Detect which cell encompasses the target text, then output its [X, Y] center coordinate. 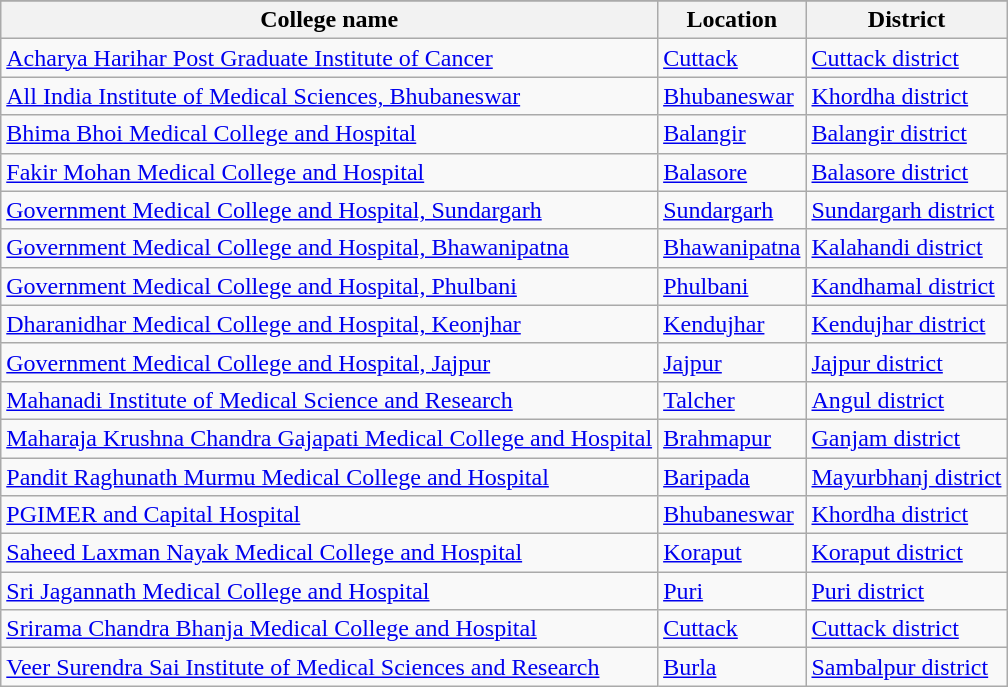
Government Medical College and Hospital, Jajpur [330, 362]
Balangir [732, 134]
Bhawanipatna [732, 248]
Fakir Mohan Medical College and Hospital [330, 172]
Angul district [906, 400]
Dharanidhar Medical College and Hospital, Keonjhar [330, 324]
Koraput district [906, 553]
Maharaja Krushna Chandra Gajapati Medical College and Hospital [330, 438]
Koraput [732, 553]
Balasore district [906, 172]
District [906, 20]
Bhima Bhoi Medical College and Hospital [330, 134]
Kendujhar [732, 324]
Ganjam district [906, 438]
Pandit Raghunath Murmu Medical College and Hospital [330, 477]
Brahmapur [732, 438]
Srirama Chandra Bhanja Medical College and Hospital [330, 629]
Jajpur district [906, 362]
College name [330, 20]
Kalahandi district [906, 248]
Acharya Harihar Post Graduate Institute of Cancer [330, 58]
Government Medical College and Hospital, Phulbani [330, 286]
Jajpur [732, 362]
Kendujhar district [906, 324]
Mayurbhanj district [906, 477]
Puri district [906, 591]
Saheed Laxman Nayak Medical College and Hospital [330, 553]
All India Institute of Medical Sciences, Bhubaneswar [330, 96]
Phulbani [732, 286]
Sundargarh district [906, 210]
Baripada [732, 477]
Government Medical College and Hospital, Bhawanipatna [330, 248]
PGIMER and Capital Hospital [330, 515]
Balangir district [906, 134]
Talcher [732, 400]
Sri Jagannath Medical College and Hospital [330, 591]
Burla [732, 667]
Mahanadi Institute of Medical Science and Research [330, 400]
Puri [732, 591]
Kandhamal district [906, 286]
Sundargarh [732, 210]
Veer Surendra Sai Institute of Medical Sciences and Research [330, 667]
Balasore [732, 172]
Sambalpur district [906, 667]
Location [732, 20]
Government Medical College and Hospital, Sundargarh [330, 210]
